Locate the cell with the specified text and output its (X, Y) center coordinate. 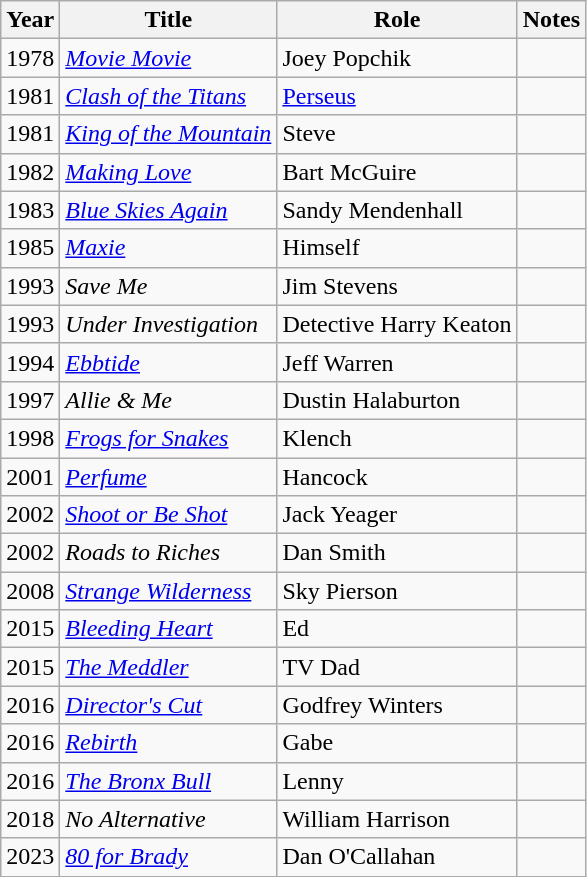
1994 (30, 362)
Lenny (397, 781)
Dustin Halaburton (397, 400)
The Meddler (168, 667)
Jack Yeager (397, 515)
1983 (30, 210)
Perfume (168, 477)
Movie Movie (168, 58)
Year (30, 20)
Maxie (168, 248)
Steve (397, 134)
Sandy Mendenhall (397, 210)
2018 (30, 819)
Godfrey Winters (397, 705)
Rebirth (168, 743)
Ed (397, 629)
1998 (30, 438)
Himself (397, 248)
1982 (30, 172)
Jeff Warren (397, 362)
Hancock (397, 477)
Clash of the Titans (168, 96)
Bleeding Heart (168, 629)
Bart McGuire (397, 172)
Save Me (168, 286)
Title (168, 20)
Notes (551, 20)
Allie & Me (168, 400)
TV Dad (397, 667)
No Alternative (168, 819)
Joey Popchik (397, 58)
Roads to Riches (168, 553)
1978 (30, 58)
Detective Harry Keaton (397, 324)
Dan O'Callahan (397, 857)
Klench (397, 438)
Jim Stevens (397, 286)
Making Love (168, 172)
Blue Skies Again (168, 210)
2023 (30, 857)
Frogs for Snakes (168, 438)
Shoot or Be Shot (168, 515)
King of the Mountain (168, 134)
Perseus (397, 96)
2001 (30, 477)
Director's Cut (168, 705)
2008 (30, 591)
Under Investigation (168, 324)
1997 (30, 400)
Ebbtide (168, 362)
The Bronx Bull (168, 781)
William Harrison (397, 819)
Role (397, 20)
Dan Smith (397, 553)
Sky Pierson (397, 591)
Gabe (397, 743)
1985 (30, 248)
Strange Wilderness (168, 591)
80 for Brady (168, 857)
